Locate the cell with the specified text and output its (X, Y) center coordinate. 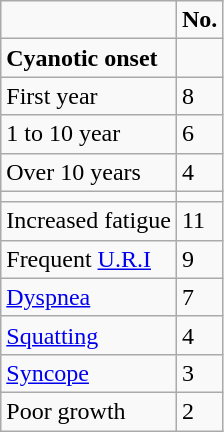
11 (199, 221)
Dyspnea (89, 297)
First year (89, 96)
Over 10 years (89, 172)
8 (199, 96)
Frequent U.R.I (89, 259)
2 (199, 411)
3 (199, 373)
Syncope (89, 373)
1 to 10 year (89, 134)
Cyanotic onset (89, 58)
Squatting (89, 335)
9 (199, 259)
Poor growth (89, 411)
Increased fatigue (89, 221)
7 (199, 297)
No. (199, 20)
6 (199, 134)
